Provide the [x, y] coordinate of the cell's center where the given text is located.  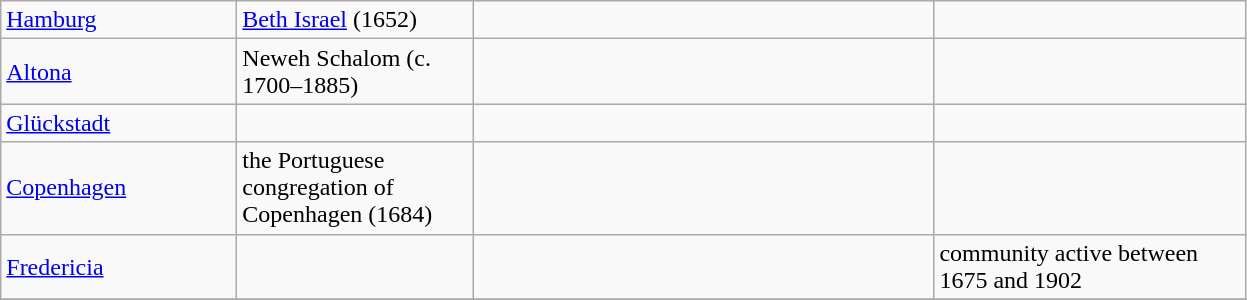
Copenhagen [119, 188]
Glückstadt [119, 123]
community active between 1675 and 1902 [1090, 266]
Hamburg [119, 20]
the Portuguese congregation of Copenhagen (1684) [355, 188]
Altona [119, 72]
Neweh Schalom (c. 1700–1885) [355, 72]
Beth Israel (1652) [355, 20]
Fredericia [119, 266]
